Capture the cell that displays the provided text and extract its (x, y) central coordinate. 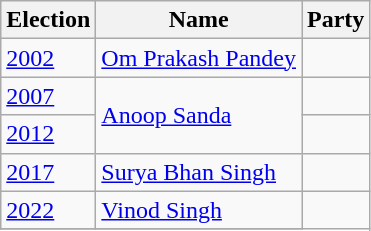
2022 (48, 210)
2017 (48, 172)
Om Prakash Pandey (199, 58)
Name (199, 20)
2002 (48, 58)
Party (336, 20)
Election (48, 20)
Vinod Singh (199, 210)
2012 (48, 134)
Surya Bhan Singh (199, 172)
2007 (48, 96)
Anoop Sanda (199, 115)
